Search for the cell housing the specified text and yield its [x, y] center coordinate. 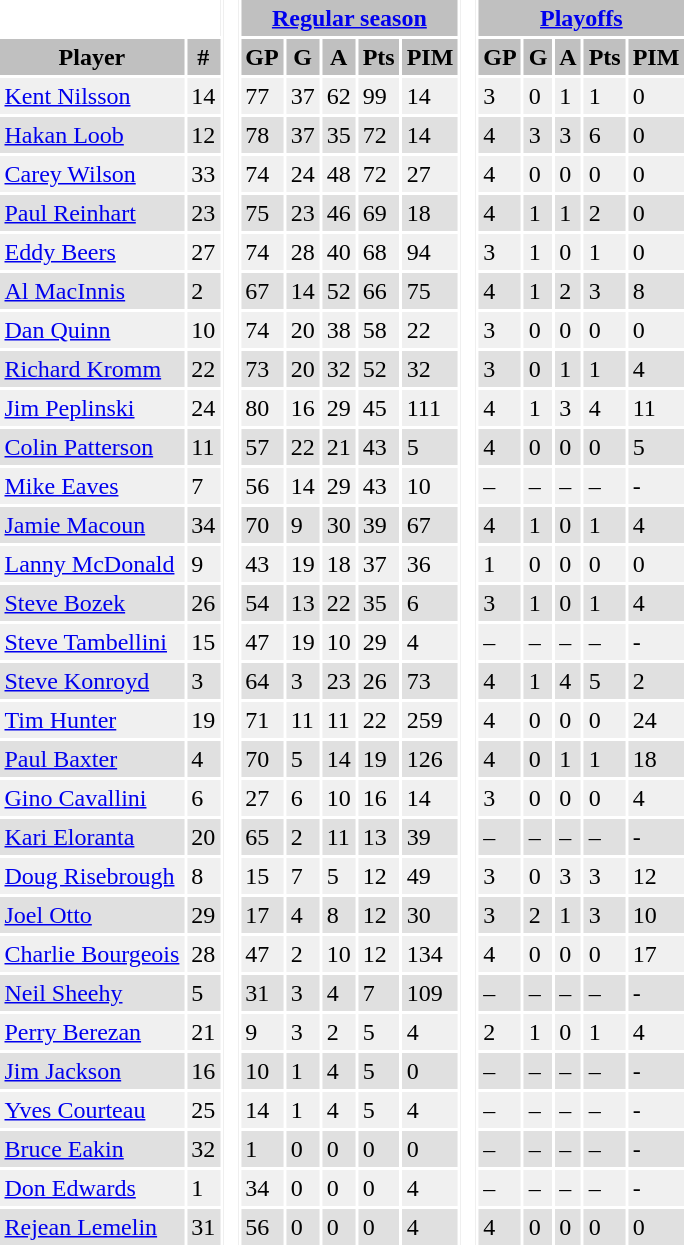
33 [204, 174]
Mike Eaves [92, 486]
58 [378, 330]
71 [262, 720]
Tim Hunter [92, 720]
49 [430, 876]
65 [262, 837]
Neil Sheehy [92, 993]
Yves Courteau [92, 1110]
Steve Bozek [92, 603]
Jim Jackson [92, 1071]
Paul Baxter [92, 759]
Perry Berezan [92, 1032]
Doug Risebrough [92, 876]
94 [430, 252]
Jamie Macoun [92, 525]
45 [378, 408]
Colin Patterson [92, 447]
Kari Eloranta [92, 837]
Bruce Eakin [92, 1149]
99 [378, 96]
Playoffs [582, 18]
Al MacInnis [92, 291]
Eddy Beers [92, 252]
Jim Peplinski [92, 408]
78 [262, 135]
Rejean Lemelin [92, 1227]
126 [430, 759]
36 [430, 564]
Gino Cavallini [92, 798]
Steve Tambellini [92, 642]
62 [338, 96]
Paul Reinhart [92, 213]
Richard Kromm [92, 369]
54 [262, 603]
Regular season [350, 18]
Player [92, 57]
Charlie Bourgeois [92, 954]
Hakan Loob [92, 135]
Carey Wilson [92, 174]
38 [338, 330]
69 [378, 213]
259 [430, 720]
111 [430, 408]
Joel Otto [92, 915]
80 [262, 408]
77 [262, 96]
Steve Konroyd [92, 681]
Kent Nilsson [92, 96]
Lanny McDonald [92, 564]
Dan Quinn [92, 330]
64 [262, 681]
68 [378, 252]
57 [262, 447]
46 [338, 213]
134 [430, 954]
# [204, 57]
25 [204, 1110]
66 [378, 291]
109 [430, 993]
40 [338, 252]
48 [338, 174]
Don Edwards [92, 1188]
